Find where the given text appears and provide that cell's center as [x, y] coordinate. 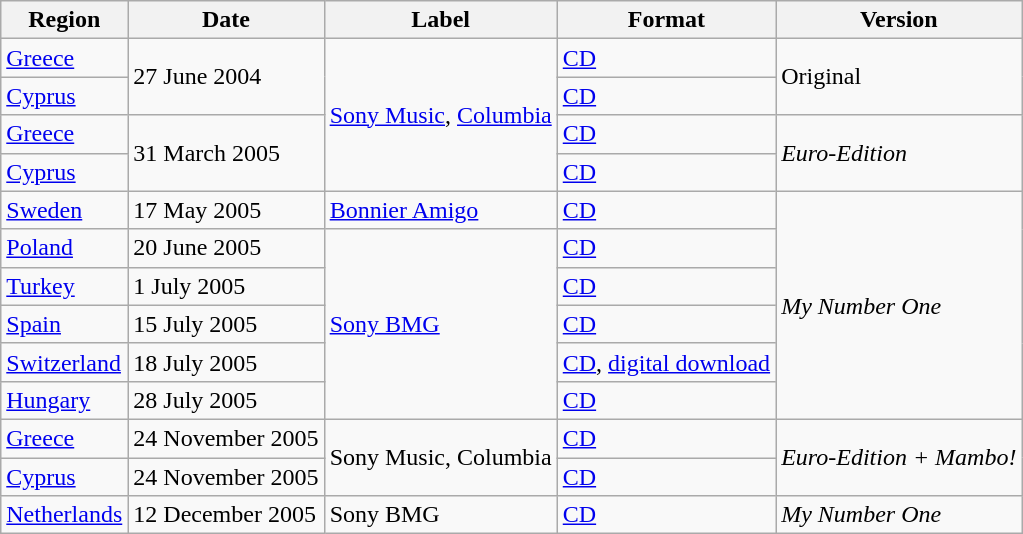
20 June 2005 [226, 248]
27 June 2004 [226, 77]
Bonnier Amigo [440, 210]
Original [899, 77]
Turkey [64, 286]
Euro-Edition + Mambo! [899, 457]
Hungary [64, 400]
17 May 2005 [226, 210]
Netherlands [64, 515]
Region [64, 20]
Poland [64, 248]
Spain [64, 324]
Version [899, 20]
Label [440, 20]
Date [226, 20]
12 December 2005 [226, 515]
Format [666, 20]
18 July 2005 [226, 362]
Euro-Edition [899, 153]
28 July 2005 [226, 400]
CD, digital download [666, 362]
1 July 2005 [226, 286]
Sweden [64, 210]
15 July 2005 [226, 324]
31 March 2005 [226, 153]
Switzerland [64, 362]
